Find where the given text appears and provide that cell's center as [x, y] coordinate. 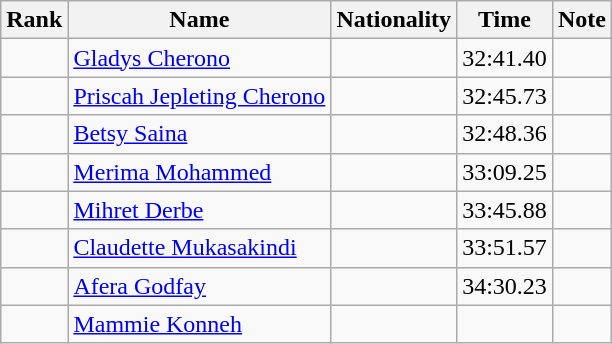
Mihret Derbe [200, 210]
33:51.57 [505, 248]
Time [505, 20]
Gladys Cherono [200, 58]
Priscah Jepleting Cherono [200, 96]
Rank [34, 20]
Name [200, 20]
33:45.88 [505, 210]
Merima Mohammed [200, 172]
Betsy Saina [200, 134]
32:45.73 [505, 96]
34:30.23 [505, 286]
Note [582, 20]
Nationality [394, 20]
32:41.40 [505, 58]
Claudette Mukasakindi [200, 248]
32:48.36 [505, 134]
Mammie Konneh [200, 324]
Afera Godfay [200, 286]
33:09.25 [505, 172]
